Provide the [X, Y] coordinate of the cell's center where the given text is located.  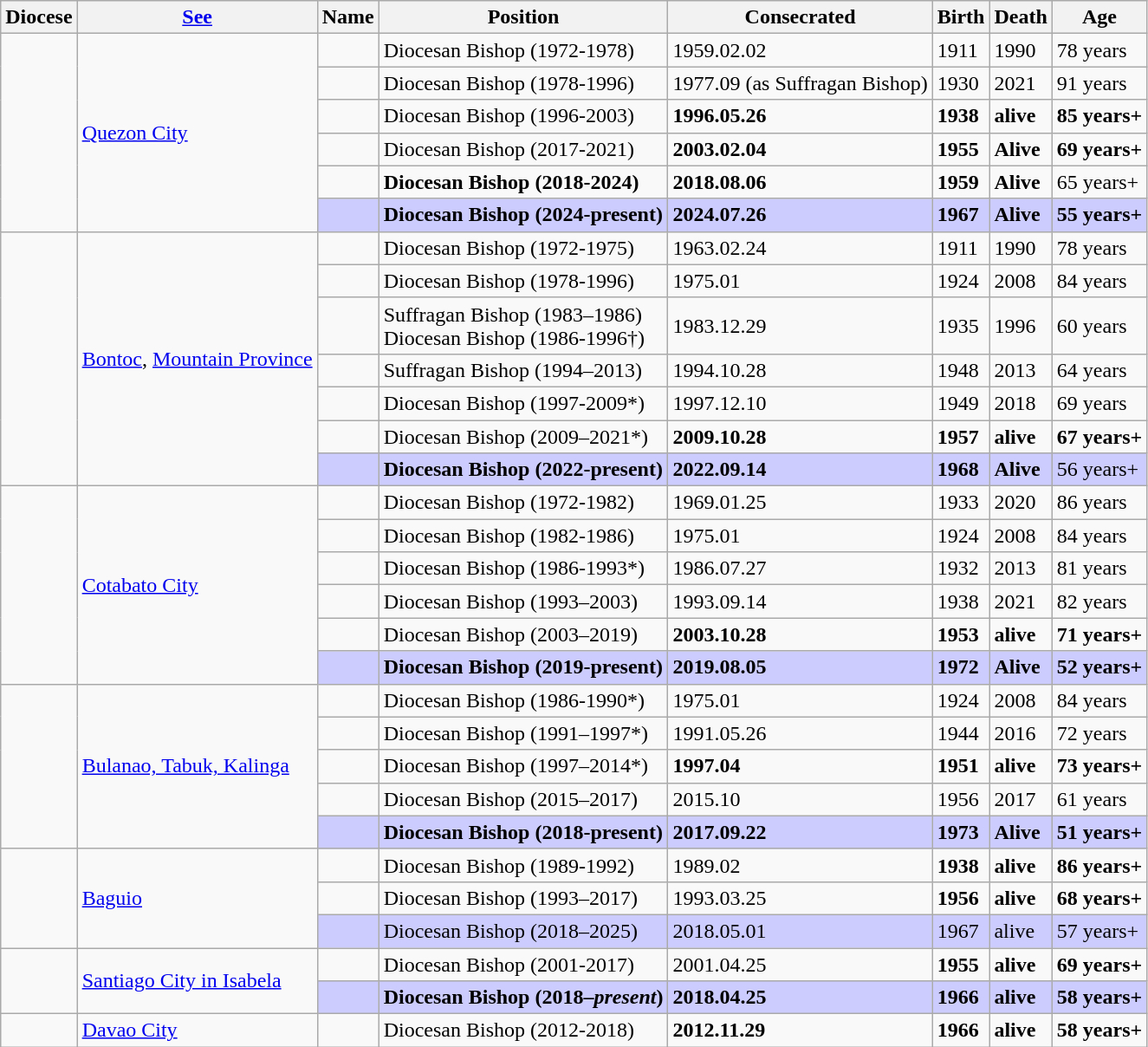
2019.08.05 [801, 667]
85 years+ [1099, 116]
Suffragan Bishop (1994–2013) [523, 370]
Diocesan Bishop (1993–2003) [523, 602]
1959 [961, 182]
Diocesan Bishop (1996-2003) [523, 116]
2016 [1021, 733]
81 years [1099, 569]
1953 [961, 634]
2015.10 [801, 799]
1994.10.28 [801, 370]
2003.10.28 [801, 634]
Diocesan Bishop (1993–2017) [523, 898]
2003.02.04 [801, 149]
Diocesan Bishop (1986-1990*) [523, 700]
2024.07.26 [801, 215]
2001.04.25 [801, 965]
1969.01.25 [801, 503]
71 years+ [1099, 634]
Diocesan Bishop (1989-1992) [523, 865]
73 years+ [1099, 766]
1977.09 (as Suffragan Bishop) [801, 83]
60 years [1099, 326]
Bontoc, Mountain Province [198, 359]
69 years [1099, 403]
72 years [1099, 733]
Diocesan Bishop (1997-2009*) [523, 403]
2017.09.22 [801, 832]
Consecrated [801, 17]
1949 [961, 403]
1944 [961, 733]
Diocese [39, 17]
1973 [961, 832]
1996.05.26 [801, 116]
1963.02.24 [801, 248]
64 years [1099, 370]
56 years+ [1099, 470]
Diocesan Bishop (1982-1986) [523, 536]
52 years+ [1099, 667]
Davao City [198, 1031]
1968 [961, 470]
Diocesan Bishop (2022-present) [523, 470]
Diocesan Bishop (2003–2019) [523, 634]
2017 [1021, 799]
Cotabato City [198, 585]
82 years [1099, 602]
Name [348, 17]
See [198, 17]
Diocesan Bishop (2019-present) [523, 667]
Bulanao, Tabuk, Kalinga [198, 766]
86 years [1099, 503]
86 years+ [1099, 865]
Birth [961, 17]
Death [1021, 17]
1993.09.14 [801, 602]
Diocesan Bishop (2018-2024) [523, 182]
Quezon City [198, 133]
91 years [1099, 83]
1951 [961, 766]
Diocesan Bishop (2018-present) [523, 832]
1983.12.29 [801, 326]
1957 [961, 436]
Diocesan Bishop (2018–present) [523, 998]
1935 [961, 326]
1948 [961, 370]
2018.05.01 [801, 931]
Suffragan Bishop (1983–1986)Diocesan Bishop (1986-1996†) [523, 326]
1991.05.26 [801, 733]
2022.09.14 [801, 470]
Diocesan Bishop (2018–2025) [523, 931]
55 years+ [1099, 215]
51 years+ [1099, 832]
1986.07.27 [801, 569]
1930 [961, 83]
1933 [961, 503]
Diocesan Bishop (1972-1982) [523, 503]
57 years+ [1099, 931]
1993.03.25 [801, 898]
1996 [1021, 326]
Diocesan Bishop (2017-2021) [523, 149]
2009.10.28 [801, 436]
Diocesan Bishop (1972-1975) [523, 248]
Diocesan Bishop (2015–2017) [523, 799]
Santiago City in Isabela [198, 981]
Baguio [198, 898]
Diocesan Bishop (1991–1997*) [523, 733]
1972 [961, 667]
2018 [1021, 403]
Diocesan Bishop (2024-present) [523, 215]
2020 [1021, 503]
67 years+ [1099, 436]
2018.08.06 [801, 182]
Diocesan Bishop (2012-2018) [523, 1031]
61 years [1099, 799]
Diocesan Bishop (1997–2014*) [523, 766]
65 years+ [1099, 182]
Diocesan Bishop (2001-2017) [523, 965]
1959.02.02 [801, 50]
1932 [961, 569]
Diocesan Bishop (1972-1978) [523, 50]
2018.04.25 [801, 998]
2012.11.29 [801, 1031]
Age [1099, 17]
Position [523, 17]
Diocesan Bishop (1986-1993*) [523, 569]
Diocesan Bishop (2009–2021*) [523, 436]
1997.12.10 [801, 403]
1989.02 [801, 865]
68 years+ [1099, 898]
1997.04 [801, 766]
